Locate the cell with the specified text and output its (x, y) center coordinate. 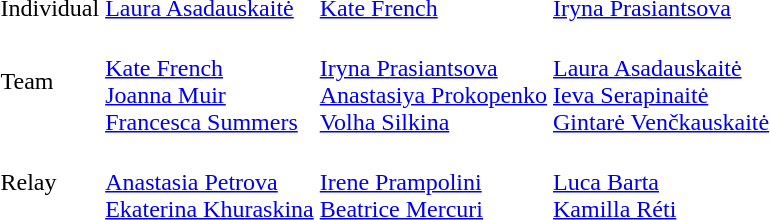
Iryna PrasiantsovaAnastasiya ProkopenkoVolha Silkina (433, 82)
Kate FrenchJoanna MuirFrancesca Summers (210, 82)
